Search for the cell housing the specified text and yield its (X, Y) center coordinate. 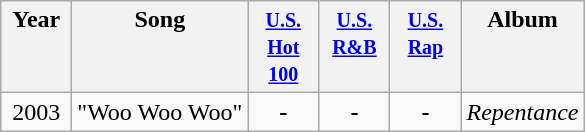
Album (522, 47)
U.S. R&B (354, 47)
Song (160, 47)
Year (36, 47)
U.S. Rap (426, 47)
U.S. Hot 100 (284, 47)
Repentance (522, 112)
2003 (36, 112)
"Woo Woo Woo" (160, 112)
